Locate the cell with the specified text and output its (x, y) center coordinate. 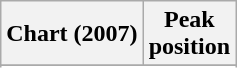
Peakposition (189, 34)
Chart (2007) (72, 34)
